Return the (X, Y) coordinate for the center point of the cell that contains the specified text.  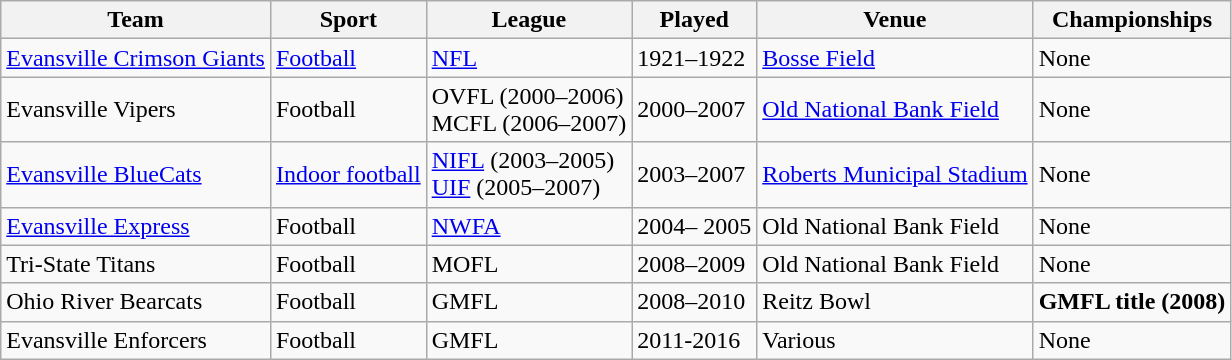
Evansville BlueCats (136, 174)
Team (136, 20)
Evansville Crimson Giants (136, 58)
Ohio River Bearcats (136, 302)
2011-2016 (694, 340)
2003–2007 (694, 174)
Bosse Field (895, 58)
Tri-State Titans (136, 264)
1921–1922 (694, 58)
NIFL (2003–2005)UIF (2005–2007) (529, 174)
Roberts Municipal Stadium (895, 174)
2008–2009 (694, 264)
Various (895, 340)
Played (694, 20)
Sport (348, 20)
Evansville Enforcers (136, 340)
Reitz Bowl (895, 302)
NWFA (529, 226)
Evansville Express (136, 226)
OVFL (2000–2006)MCFL (2006–2007) (529, 110)
MOFL (529, 264)
Indoor football (348, 174)
Evansville Vipers (136, 110)
2008–2010 (694, 302)
Venue (895, 20)
2004– 2005 (694, 226)
GMFL title (2008) (1132, 302)
NFL (529, 58)
2000–2007 (694, 110)
Championships (1132, 20)
League (529, 20)
